Detect which cell encompasses the target text, then output its (X, Y) center coordinate. 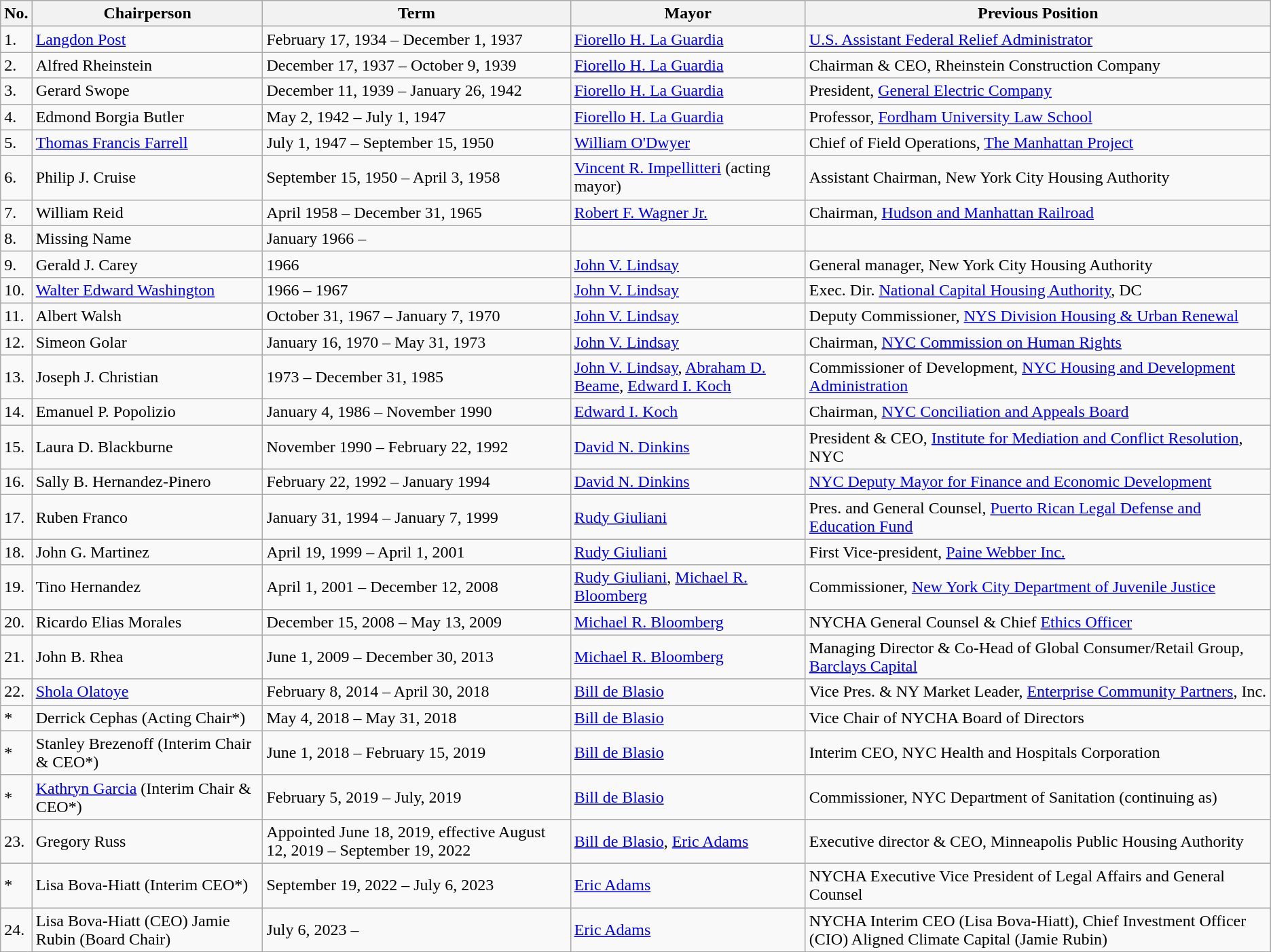
January 1966 – (417, 238)
Alfred Rheinstein (147, 65)
Interim CEO, NYC Health and Hospitals Corporation (1037, 752)
Pres. and General Counsel, Puerto Rican Legal Defense and Education Fund (1037, 517)
5. (16, 143)
Chairman, Hudson and Manhattan Railroad (1037, 213)
13. (16, 378)
General manager, New York City Housing Authority (1037, 264)
Managing Director & Co-Head of Global Consumer/Retail Group, Barclays Capital (1037, 657)
24. (16, 929)
Sally B. Hernandez-Pinero (147, 482)
January 16, 1970 – May 31, 1973 (417, 342)
Executive director & CEO, Minneapolis Public Housing Authority (1037, 841)
John V. Lindsay, Abraham D. Beame, Edward I. Koch (688, 378)
Emanuel P. Popolizio (147, 412)
Bill de Blasio, Eric Adams (688, 841)
19. (16, 587)
20. (16, 622)
Chairman, NYC Conciliation and Appeals Board (1037, 412)
1973 – December 31, 1985 (417, 378)
1966 – 1967 (417, 290)
Edmond Borgia Butler (147, 117)
Gregory Russ (147, 841)
President, General Electric Company (1037, 91)
June 1, 2018 – February 15, 2019 (417, 752)
15. (16, 447)
Term (417, 14)
April 1, 2001 – December 12, 2008 (417, 587)
July 6, 2023 – (417, 929)
Thomas Francis Farrell (147, 143)
Kathryn Garcia (Interim Chair & CEO*) (147, 797)
No. (16, 14)
Walter Edward Washington (147, 290)
February 17, 1934 – December 1, 1937 (417, 39)
October 31, 1967 – January 7, 1970 (417, 316)
Robert F. Wagner Jr. (688, 213)
16. (16, 482)
Rudy Giuliani, Michael R. Bloomberg (688, 587)
Exec. Dir. National Capital Housing Authority, DC (1037, 290)
February 8, 2014 – April 30, 2018 (417, 692)
William Reid (147, 213)
NYCHA Interim CEO (Lisa Bova-Hiatt), Chief Investment Officer (CIO) Aligned Climate Capital (Jamie Rubin) (1037, 929)
11. (16, 316)
February 22, 1992 – January 1994 (417, 482)
4. (16, 117)
William O'Dwyer (688, 143)
Deputy Commissioner, NYS Division Housing & Urban Renewal (1037, 316)
Albert Walsh (147, 316)
23. (16, 841)
April 19, 1999 – April 1, 2001 (417, 552)
1966 (417, 264)
May 4, 2018 – May 31, 2018 (417, 718)
Langdon Post (147, 39)
18. (16, 552)
Gerard Swope (147, 91)
U.S. Assistant Federal Relief Administrator (1037, 39)
Gerald J. Carey (147, 264)
14. (16, 412)
Ruben Franco (147, 517)
January 4, 1986 – November 1990 (417, 412)
6. (16, 178)
May 2, 1942 – July 1, 1947 (417, 117)
NYCHA General Counsel & Chief Ethics Officer (1037, 622)
February 5, 2019 – July, 2019 (417, 797)
2. (16, 65)
17. (16, 517)
September 19, 2022 – July 6, 2023 (417, 885)
1. (16, 39)
Chief of Field Operations, The Manhattan Project (1037, 143)
First Vice-president, Paine Webber Inc. (1037, 552)
Shola Olatoye (147, 692)
Mayor (688, 14)
Chairman, NYC Commission on Human Rights (1037, 342)
Appointed June 18, 2019, effective August 12, 2019 – September 19, 2022 (417, 841)
Simeon Golar (147, 342)
22. (16, 692)
Lisa Bova-Hiatt (CEO) Jamie Rubin (Board Chair) (147, 929)
7. (16, 213)
John B. Rhea (147, 657)
September 15, 1950 – April 3, 1958 (417, 178)
John G. Martinez (147, 552)
21. (16, 657)
NYCHA Executive Vice President of Legal Affairs and General Counsel (1037, 885)
Ricardo Elias Morales (147, 622)
Lisa Bova-Hiatt (Interim CEO*) (147, 885)
April 1958 – December 31, 1965 (417, 213)
December 15, 2008 – May 13, 2009 (417, 622)
Commissioner, New York City Department of Juvenile Justice (1037, 587)
January 31, 1994 – January 7, 1999 (417, 517)
Philip J. Cruise (147, 178)
Assistant Chairman, New York City Housing Authority (1037, 178)
Chairperson (147, 14)
November 1990 – February 22, 1992 (417, 447)
Vice Pres. & NY Market Leader, Enterprise Community Partners, Inc. (1037, 692)
Vice Chair of NYCHA Board of Directors (1037, 718)
3. (16, 91)
Edward I. Koch (688, 412)
Chairman & CEO, Rheinstein Construction Company (1037, 65)
July 1, 1947 – September 15, 1950 (417, 143)
Joseph J. Christian (147, 378)
President & CEO, Institute for Mediation and Conflict Resolution, NYC (1037, 447)
Derrick Cephas (Acting Chair*) (147, 718)
December 11, 1939 – January 26, 1942 (417, 91)
Laura D. Blackburne (147, 447)
Commissioner of Development, NYC Housing and Development Administration (1037, 378)
Professor, Fordham University Law School (1037, 117)
June 1, 2009 – December 30, 2013 (417, 657)
Commissioner, NYC Department of Sanitation (continuing as) (1037, 797)
8. (16, 238)
10. (16, 290)
Vincent R. Impellitteri (acting mayor) (688, 178)
12. (16, 342)
NYC Deputy Mayor for Finance and Economic Development (1037, 482)
9. (16, 264)
December 17, 1937 – October 9, 1939 (417, 65)
Previous Position (1037, 14)
Stanley Brezenoff (Interim Chair & CEO*) (147, 752)
Tino Hernandez (147, 587)
Missing Name (147, 238)
